Provide the [x, y] coordinate of the cell's center where the given text is located.  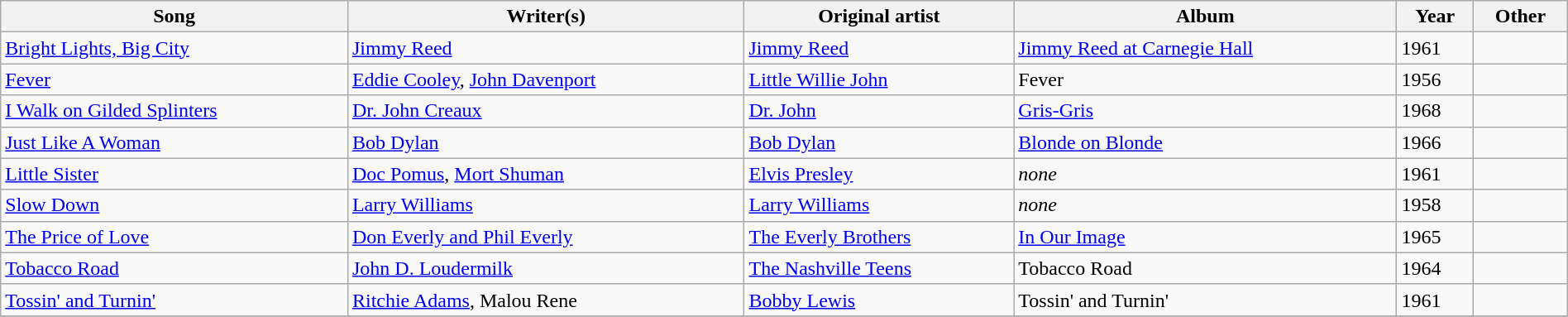
Bright Lights, Big City [174, 48]
The Everly Brothers [879, 237]
1956 [1436, 79]
The Price of Love [174, 237]
Original artist [879, 17]
In Our Image [1206, 237]
Bobby Lewis [879, 300]
Ritchie Adams, Malou Rene [546, 300]
The Nashville Teens [879, 268]
Song [174, 17]
1968 [1436, 111]
Writer(s) [546, 17]
1958 [1436, 205]
Doc Pomus, Mort Shuman [546, 174]
Just Like A Woman [174, 142]
Dr. John Creaux [546, 111]
John D. Loudermilk [546, 268]
Slow Down [174, 205]
1964 [1436, 268]
Dr. John [879, 111]
Eddie Cooley, John Davenport [546, 79]
Don Everly and Phil Everly [546, 237]
Little Sister [174, 174]
Little Willie John [879, 79]
Elvis Presley [879, 174]
Blonde on Blonde [1206, 142]
Gris-Gris [1206, 111]
Album [1206, 17]
Jimmy Reed at Carnegie Hall [1206, 48]
1965 [1436, 237]
1966 [1436, 142]
Year [1436, 17]
I Walk on Gilded Splinters [174, 111]
Other [1521, 17]
